Find where the given text appears and provide that cell's center as (X, Y) coordinate. 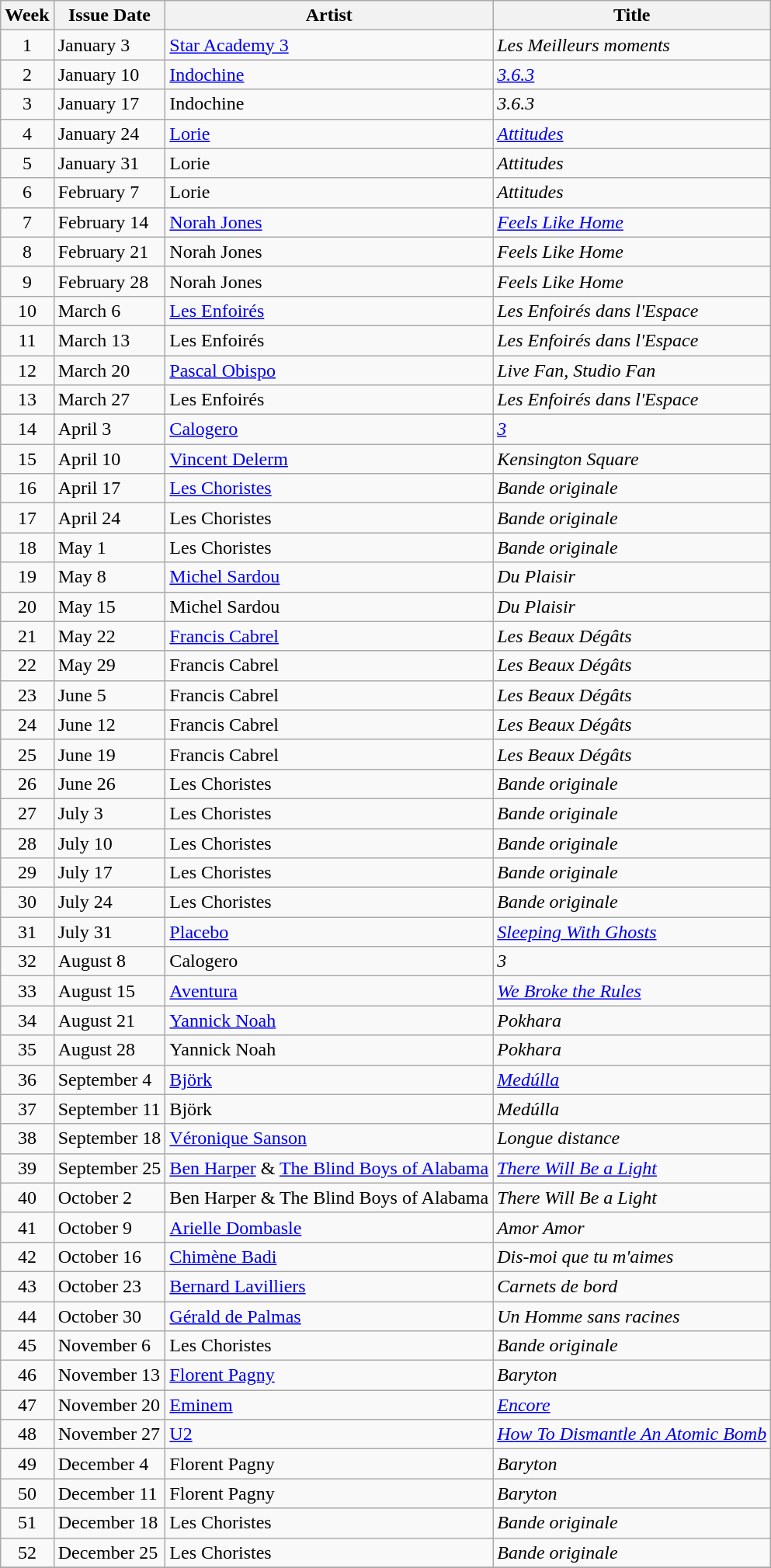
March 27 (109, 400)
January 10 (109, 75)
June 12 (109, 725)
15 (27, 459)
39 (27, 1168)
32 (27, 961)
Véronique Sanson (329, 1139)
24 (27, 725)
November 6 (109, 1346)
November 20 (109, 1405)
Bernard Lavilliers (329, 1286)
January 3 (109, 45)
10 (27, 311)
October 30 (109, 1316)
1 (27, 45)
April 17 (109, 488)
Encore (632, 1405)
9 (27, 281)
June 5 (109, 695)
35 (27, 1050)
21 (27, 636)
November 13 (109, 1375)
34 (27, 1020)
May 29 (109, 666)
Dis-moi que tu m'aimes (632, 1257)
October 9 (109, 1227)
August 15 (109, 991)
26 (27, 784)
Issue Date (109, 16)
Title (632, 16)
8 (27, 252)
7 (27, 222)
42 (27, 1257)
31 (27, 932)
May 15 (109, 607)
July 31 (109, 932)
Sleeping With Ghosts (632, 932)
18 (27, 548)
48 (27, 1434)
Live Fan, Studio Fan (632, 370)
February 7 (109, 193)
January 17 (109, 104)
September 4 (109, 1080)
12 (27, 370)
March 6 (109, 311)
January 31 (109, 163)
September 11 (109, 1109)
May 1 (109, 548)
30 (27, 902)
July 24 (109, 902)
August 21 (109, 1020)
41 (27, 1227)
July 3 (109, 813)
U2 (329, 1434)
23 (27, 695)
February 28 (109, 281)
40 (27, 1198)
Week (27, 16)
45 (27, 1346)
47 (27, 1405)
16 (27, 488)
May 22 (109, 636)
Star Academy 3 (329, 45)
44 (27, 1316)
Amor Amor (632, 1227)
43 (27, 1286)
December 18 (109, 1523)
September 25 (109, 1168)
Un Homme sans racines (632, 1316)
5 (27, 163)
April 24 (109, 518)
46 (27, 1375)
Arielle Dombasle (329, 1227)
29 (27, 873)
27 (27, 813)
33 (27, 991)
Vincent Delerm (329, 459)
October 16 (109, 1257)
January 24 (109, 134)
March 20 (109, 370)
Carnets de bord (632, 1286)
37 (27, 1109)
52 (27, 1552)
March 13 (109, 340)
Les Meilleurs moments (632, 45)
Longue distance (632, 1139)
We Broke the Rules (632, 991)
February 21 (109, 252)
Chimène Badi (329, 1257)
50 (27, 1493)
October 2 (109, 1198)
49 (27, 1464)
September 18 (109, 1139)
December 11 (109, 1493)
17 (27, 518)
38 (27, 1139)
20 (27, 607)
February 14 (109, 222)
May 8 (109, 577)
Pascal Obispo (329, 370)
Aventura (329, 991)
December 25 (109, 1552)
How To Dismantle An Atomic Bomb (632, 1434)
Placebo (329, 932)
Kensington Square (632, 459)
11 (27, 340)
51 (27, 1523)
Gérald de Palmas (329, 1316)
November 27 (109, 1434)
October 23 (109, 1286)
July 17 (109, 873)
Eminem (329, 1405)
June 19 (109, 754)
4 (27, 134)
19 (27, 577)
August 8 (109, 961)
2 (27, 75)
28 (27, 843)
14 (27, 429)
August 28 (109, 1050)
June 26 (109, 784)
Artist (329, 16)
22 (27, 666)
July 10 (109, 843)
December 4 (109, 1464)
13 (27, 400)
25 (27, 754)
6 (27, 193)
April 10 (109, 459)
April 3 (109, 429)
36 (27, 1080)
